For the text-containing cell, return its midpoint in (X, Y) coordinate format. 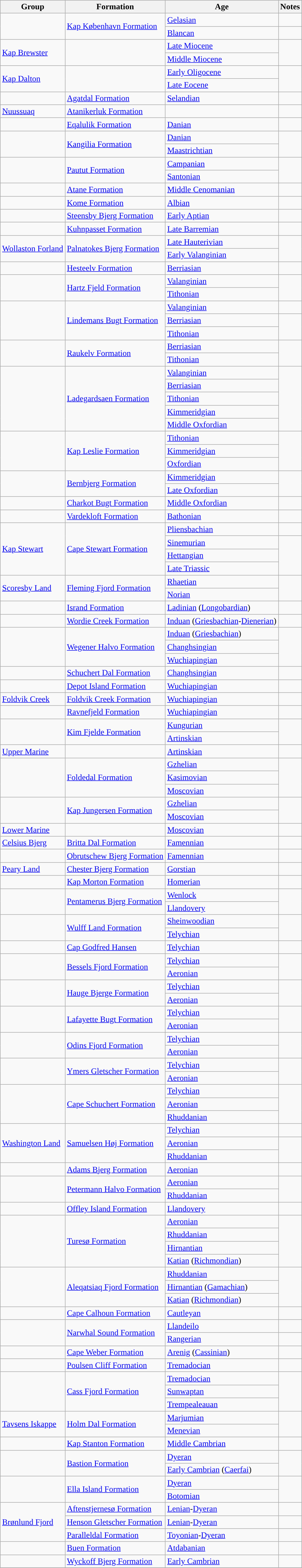
Sinemurian (222, 542)
Brønlund Fjord (33, 1522)
Bernbjerg Formation (115, 484)
Kap København Formation (115, 26)
Middle Miocene (222, 59)
Ladinian (Longobardian) (222, 608)
Cautleyan (222, 1313)
Middle Cenomanian (222, 190)
Gelasian (222, 20)
Aftenstjernesø Formation (115, 1509)
Kim Fjelde Formation (115, 732)
Hauge Bjerge Formation (115, 993)
Hartz Fjeld Formation (115, 288)
Foldedal Formation (115, 777)
Sheinwoodian (222, 921)
Early Aptian (222, 216)
Cape Calhoun Formation (115, 1313)
Cap Godfred Hansen (115, 947)
Holm Dal Formation (115, 1424)
Campanian (222, 164)
Atane Formation (115, 190)
Early Cambrian (Caerfai) (222, 1470)
Hirnantian (222, 1248)
Homerian (222, 882)
Rhaetian (222, 582)
Induan (Griesbachian-Dienerian) (222, 621)
Ymers Gletscher Formation (115, 1071)
Chester Bjerg Formation (115, 869)
Eqalulik Formation (115, 124)
Palnatokes Bjerg Formation (115, 248)
Offley Island Formation (115, 1208)
Cape Weber Formation (115, 1352)
Selandian (222, 98)
Turesø Formation (115, 1241)
Paralleldal Formation (115, 1535)
Kap Leslie Formation (115, 451)
Gorstian (222, 869)
Wenlock (222, 895)
Raukelv Formation (115, 353)
Poulsen Cliff Formation (115, 1365)
Pautut Formation (115, 170)
Odins Fjord Formation (115, 1045)
Narwhal Sound Formation (115, 1333)
Wollaston Forland (33, 248)
Trempealeauan (222, 1404)
Vardekloft Formation (115, 516)
Kap Stewart (33, 549)
Fleming Fjord Formation (115, 588)
Nuussuaq (33, 111)
Agatdal Formation (115, 98)
Middle Cambrian (222, 1444)
Henson Gletscher Formation (115, 1522)
Celsius Bjerg (33, 843)
Bastion Formation (115, 1463)
Induan (Griesbachian) (222, 634)
Cape Schuchert Formation (115, 1104)
Samuelsen Høj Formation (115, 1143)
Lafayette Bugt Formation (115, 1019)
Steensby Bjerg Formation (115, 216)
Kap Jungersen Formation (115, 810)
Maastrichtian (222, 150)
Albian (222, 203)
Pentamerus Bjerg Formation (115, 902)
Early Cambrian (222, 1561)
Botomian (222, 1496)
Kangilia Formation (115, 144)
Petermann Halvo Formation (115, 1189)
Late Hauterivian (222, 242)
Lower Marine (33, 830)
Ella Island Formation (115, 1489)
Group (33, 7)
Adams Bjerg Formation (115, 1169)
Kap Stanton Formation (115, 1444)
Sunwaptan (222, 1391)
Age (222, 7)
Scoresby Land (33, 588)
Atanikerluk Formation (115, 111)
Atdabanian (222, 1548)
Late Triassic (222, 568)
Late Miocene (222, 46)
Norian (222, 595)
Britta Dal Formation (115, 843)
Kuhnpasset Formation (115, 229)
Bessels Fjord Formation (115, 967)
Buen Formation (115, 1548)
Depot Island Formation (115, 686)
Foldvik Creek Formation (115, 699)
Kap Dalton (33, 79)
Kap Morton Formation (115, 882)
Santonian (222, 177)
Hesteelv Formation (115, 268)
Ladegardsaen Formation (115, 398)
Hettangian (222, 555)
Marjumian (222, 1418)
Cass Fjord Formation (115, 1391)
Llandeilo (222, 1326)
Washington Land (33, 1143)
Aleqatsiaq Fjord Formation (115, 1287)
Menevian (222, 1431)
Kasimovian (222, 777)
Upper Marine (33, 751)
Arenig (Cassinian) (222, 1352)
Foldvik Creek (33, 699)
Early Valanginian (222, 255)
Formation (115, 7)
Kungurian (222, 725)
Bathonian (222, 516)
Oxfordian (222, 464)
Lindemans Bugt Formation (115, 320)
Tavsens Iskappe (33, 1424)
Wordie Creek Formation (115, 621)
Blancan (222, 33)
Kap Brewster (33, 53)
Schuchert Dal Formation (115, 673)
Ravnefjeld Formation (115, 712)
Charkot Bugt Formation (115, 503)
Toyonian-Dyeran (222, 1535)
Pliensbachian (222, 529)
Kome Formation (115, 203)
Cape Stewart Formation (115, 549)
Wyckoff Bjerg Formation (115, 1561)
Rangerian (222, 1339)
Wulff Land Formation (115, 928)
Late Barremian (222, 229)
Isrand Formation (115, 608)
Obrutschew Bjerg Formation (115, 856)
Early Oligocene (222, 72)
Peary Land (33, 869)
Hirnantian (Gamachian) (222, 1287)
Late Oxfordian (222, 490)
Late Eocene (222, 85)
Notes (290, 7)
Wegener Halvo Formation (115, 647)
